Identify which cell holds the provided text, then report its (X, Y) central coordinate. 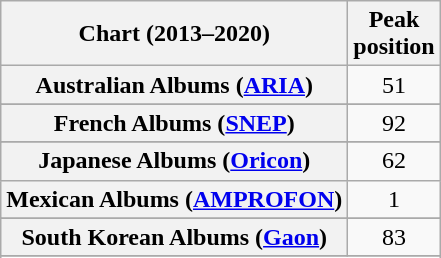
51 (394, 85)
Chart (2013–2020) (174, 34)
Australian Albums (ARIA) (174, 85)
62 (394, 161)
1 (394, 199)
83 (394, 237)
92 (394, 123)
South Korean Albums (Gaon) (174, 237)
Mexican Albums (AMPROFON) (174, 199)
Peak position (394, 34)
Japanese Albums (Oricon) (174, 161)
French Albums (SNEP) (174, 123)
